Output the [X, Y] coordinate of the center of the cell containing the given text.  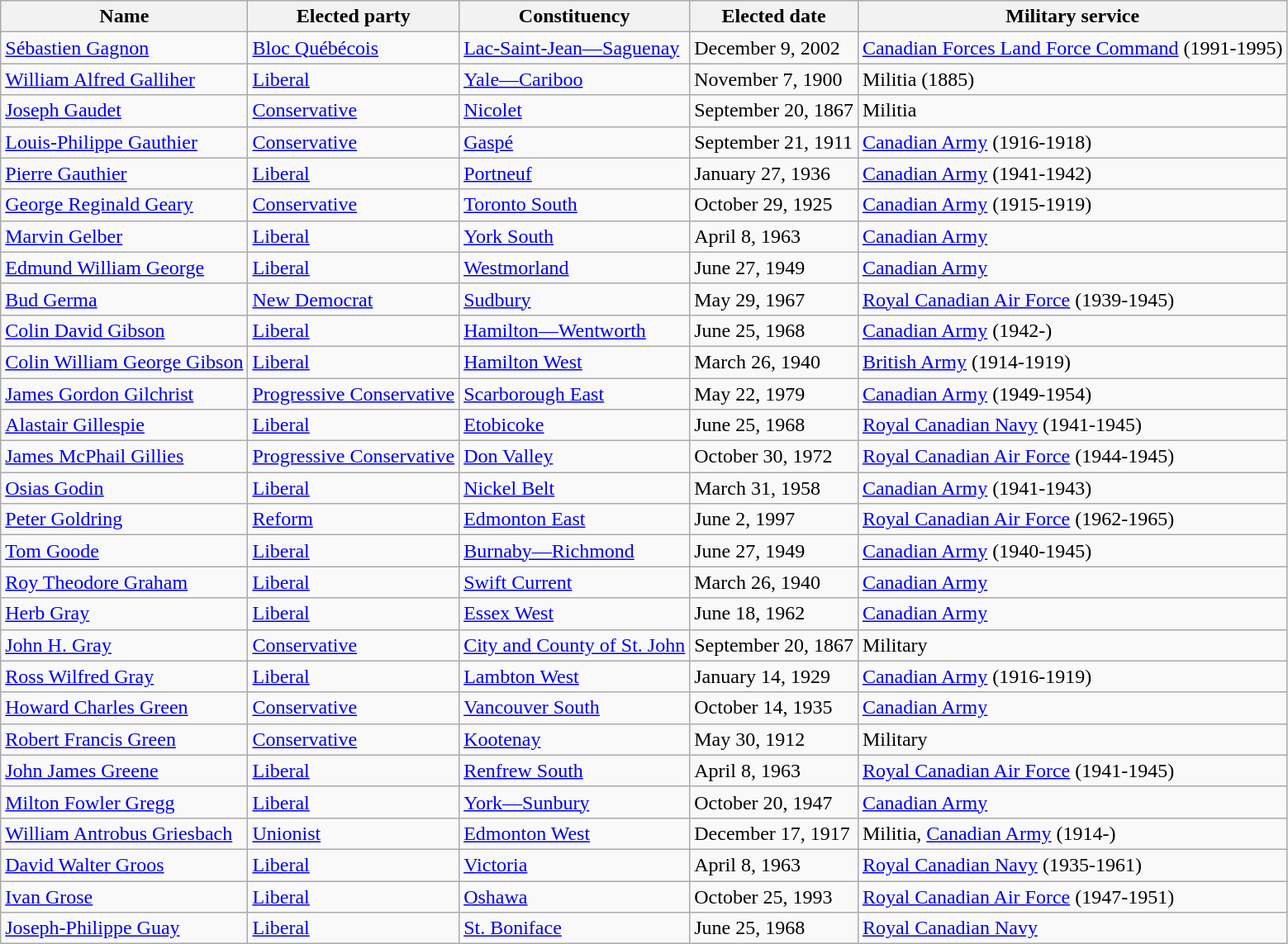
June 18, 1962 [774, 614]
Bud Germa [124, 299]
Hamilton—Wentworth [575, 330]
Portneuf [575, 173]
City and County of St. John [575, 645]
Militia [1072, 111]
June 2, 1997 [774, 519]
Alastair Gillespie [124, 425]
New Democrat [354, 299]
December 17, 1917 [774, 833]
Swift Current [575, 582]
Peter Goldring [124, 519]
Osias Godin [124, 488]
Reform [354, 519]
Tom Goode [124, 551]
Lambton West [575, 676]
Westmorland [575, 268]
Royal Canadian Air Force (1941-1945) [1072, 771]
Royal Canadian Navy (1935-1961) [1072, 865]
Elected date [774, 17]
Name [124, 17]
Colin William George Gibson [124, 362]
Edmonton West [575, 833]
George Reginald Geary [124, 205]
York South [575, 236]
Sébastien Gagnon [124, 48]
October 14, 1935 [774, 708]
Ross Wilfred Gray [124, 676]
Joseph-Philippe Guay [124, 928]
Nicolet [575, 111]
Canadian Army (1940-1945) [1072, 551]
John H. Gray [124, 645]
Yale—Cariboo [575, 79]
James Gordon Gilchrist [124, 394]
September 21, 1911 [774, 142]
St. Boniface [575, 928]
Marvin Gelber [124, 236]
Don Valley [575, 457]
Royal Canadian Navy [1072, 928]
Militia, Canadian Army (1914-) [1072, 833]
Edmund William George [124, 268]
January 27, 1936 [774, 173]
Essex West [575, 614]
British Army (1914-1919) [1072, 362]
Victoria [575, 865]
York—Sunbury [575, 802]
Royal Canadian Navy (1941-1945) [1072, 425]
Edmonton East [575, 519]
October 30, 1972 [774, 457]
Constituency [575, 17]
Canadian Army (1949-1954) [1072, 394]
Elected party [354, 17]
Howard Charles Green [124, 708]
David Walter Groos [124, 865]
James McPhail Gillies [124, 457]
Canadian Army (1942-) [1072, 330]
Canadian Army (1941-1942) [1072, 173]
Royal Canadian Air Force (1947-1951) [1072, 896]
Royal Canadian Air Force (1962-1965) [1072, 519]
December 9, 2002 [774, 48]
Canadian Army (1915-1919) [1072, 205]
Canadian Forces Land Force Command (1991-1995) [1072, 48]
Milton Fowler Gregg [124, 802]
Etobicoke [575, 425]
Burnaby—Richmond [575, 551]
Oshawa [575, 896]
Canadian Army (1941-1943) [1072, 488]
Canadian Army (1916-1918) [1072, 142]
Vancouver South [575, 708]
Military service [1072, 17]
William Alfred Galliher [124, 79]
Royal Canadian Air Force (1939-1945) [1072, 299]
Pierre Gauthier [124, 173]
May 29, 1967 [774, 299]
Unionist [354, 833]
Sudbury [575, 299]
Roy Theodore Graham [124, 582]
Bloc Québécois [354, 48]
October 25, 1993 [774, 896]
Hamilton West [575, 362]
November 7, 1900 [774, 79]
Royal Canadian Air Force (1944-1945) [1072, 457]
Kootenay [575, 739]
Renfrew South [575, 771]
May 22, 1979 [774, 394]
Canadian Army (1916-1919) [1072, 676]
Herb Gray [124, 614]
John James Greene [124, 771]
Joseph Gaudet [124, 111]
Ivan Grose [124, 896]
October 29, 1925 [774, 205]
October 20, 1947 [774, 802]
January 14, 1929 [774, 676]
March 31, 1958 [774, 488]
William Antrobus Griesbach [124, 833]
Louis-Philippe Gauthier [124, 142]
Colin David Gibson [124, 330]
Militia (1885) [1072, 79]
Lac-Saint-Jean—Saguenay [575, 48]
Gaspé [575, 142]
May 30, 1912 [774, 739]
Nickel Belt [575, 488]
Toronto South [575, 205]
Scarborough East [575, 394]
Robert Francis Green [124, 739]
